For the text-containing cell, return its midpoint in [x, y] coordinate format. 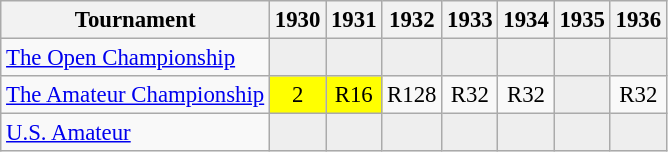
R16 [354, 95]
1933 [470, 20]
1931 [354, 20]
1934 [526, 20]
2 [298, 95]
1935 [582, 20]
1936 [638, 20]
1932 [412, 20]
Tournament [136, 20]
U.S. Amateur [136, 133]
R128 [412, 95]
The Open Championship [136, 58]
1930 [298, 20]
The Amateur Championship [136, 95]
